Pinpoint the cell where the given text exists, returning its [X, Y] midpoint coordinate. 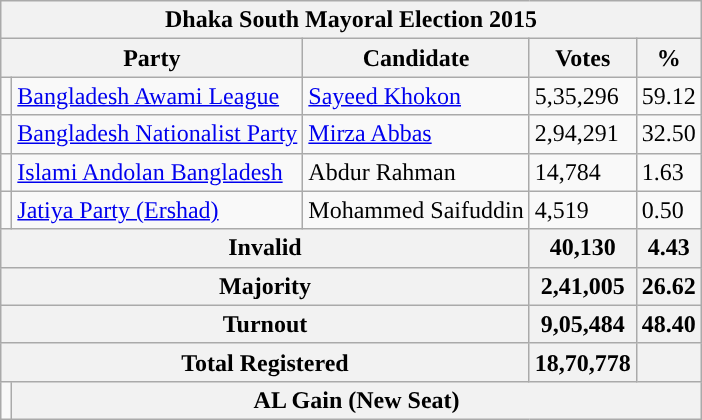
2,41,005 [582, 286]
Abdur Rahman [416, 172]
Mirza Abbas [416, 134]
Total Registered [265, 362]
Turnout [265, 324]
9,05,484 [582, 324]
2,94,291 [582, 134]
18,70,778 [582, 362]
Sayeed Khokon [416, 96]
40,130 [582, 248]
Votes [582, 58]
Invalid [265, 248]
Islami Andolan Bangladesh [158, 172]
Party [152, 58]
Mohammed Saifuddin [416, 210]
1.63 [668, 172]
Candidate [416, 58]
Jatiya Party (Ershad) [158, 210]
4.43 [668, 248]
5,35,296 [582, 96]
0.50 [668, 210]
AL Gain (New Seat) [357, 400]
32.50 [668, 134]
% [668, 58]
48.40 [668, 324]
59.12 [668, 96]
Bangladesh Nationalist Party [158, 134]
14,784 [582, 172]
26.62 [668, 286]
4,519 [582, 210]
Bangladesh Awami League [158, 96]
Majority [265, 286]
Dhaka South Mayoral Election 2015 [352, 20]
